Find where the given text appears and provide that cell's center as [X, Y] coordinate. 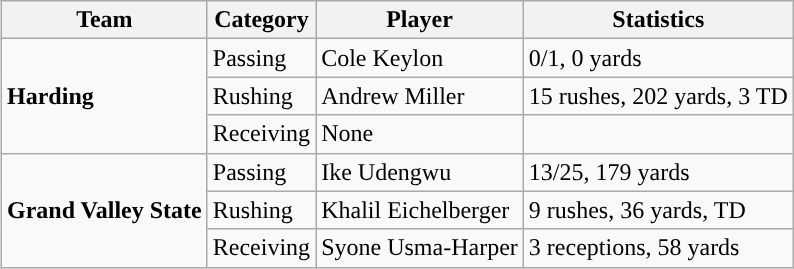
Grand Valley State [105, 210]
13/25, 179 yards [658, 172]
None [420, 134]
Team [105, 20]
Player [420, 20]
3 receptions, 58 yards [658, 248]
15 rushes, 202 yards, 3 TD [658, 96]
Category [261, 20]
Ike Udengwu [420, 172]
Harding [105, 96]
Cole Keylon [420, 58]
Khalil Eichelberger [420, 210]
Statistics [658, 20]
9 rushes, 36 yards, TD [658, 210]
Andrew Miller [420, 96]
0/1, 0 yards [658, 58]
Syone Usma-Harper [420, 248]
